For the text-containing cell, return its midpoint in (X, Y) coordinate format. 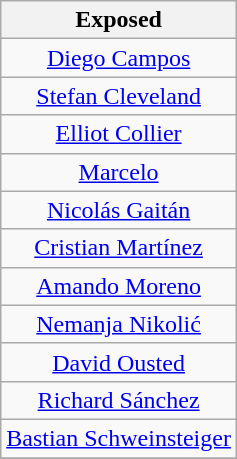
Elliot Collier (119, 134)
Exposed (119, 20)
Diego Campos (119, 58)
Richard Sánchez (119, 400)
David Ousted (119, 362)
Nicolás Gaitán (119, 210)
Cristian Martínez (119, 248)
Marcelo (119, 172)
Bastian Schweinsteiger (119, 438)
Amando Moreno (119, 286)
Nemanja Nikolić (119, 324)
Stefan Cleveland (119, 96)
